Output the [X, Y] coordinate of the center of the cell containing the given text.  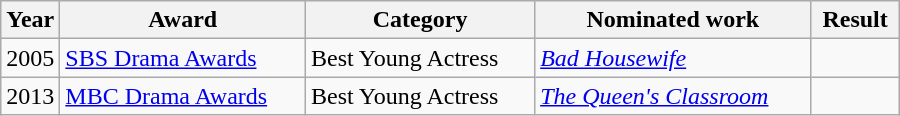
Bad Housewife [673, 58]
Nominated work [673, 20]
Result [855, 20]
The Queen's Classroom [673, 96]
2013 [30, 96]
SBS Drama Awards [183, 58]
MBC Drama Awards [183, 96]
Category [420, 20]
Year [30, 20]
2005 [30, 58]
Award [183, 20]
